Pinpoint the cell where the given text exists, returning its (X, Y) midpoint coordinate. 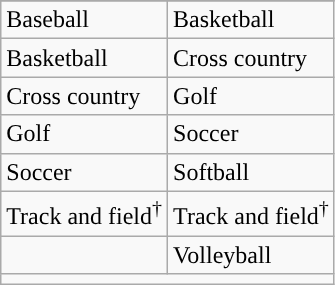
Volleyball (252, 255)
Softball (252, 172)
Baseball (84, 20)
